Scan for the cell matching the given text and deliver its [x, y] coordinate at center. 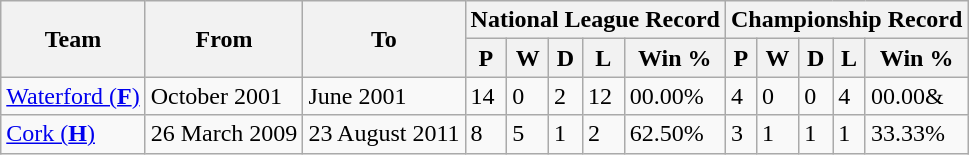
Championship Record [846, 20]
8 [486, 134]
3 [740, 134]
12 [603, 96]
From [224, 39]
14 [486, 96]
00.00% [674, 96]
To [384, 39]
National League Record [595, 20]
5 [528, 134]
October 2001 [224, 96]
Team [73, 39]
23 August 2011 [384, 134]
26 March 2009 [224, 134]
Waterford (F) [73, 96]
62.50% [674, 134]
June 2001 [384, 96]
33.33% [916, 134]
Cork (H) [73, 134]
00.00& [916, 96]
